Search for the cell housing the specified text and yield its [X, Y] center coordinate. 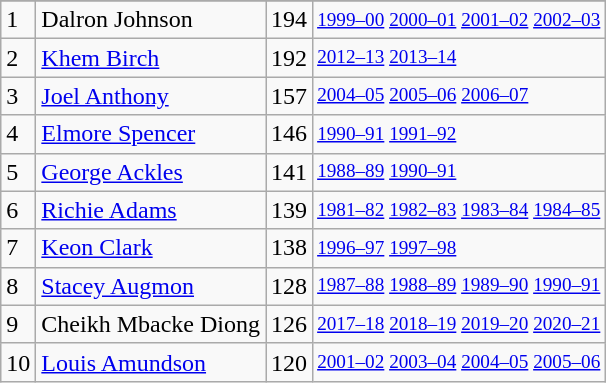
1988–89 1990–91 [459, 172]
3 [18, 96]
157 [290, 96]
1981–82 1982–83 1983–84 1984–85 [459, 210]
194 [290, 20]
Elmore Spencer [151, 134]
2 [18, 58]
8 [18, 286]
2004–05 2005–06 2006–07 [459, 96]
Louis Amundson [151, 362]
2012–13 2013–14 [459, 58]
1990–91 1991–92 [459, 134]
Stacey Augmon [151, 286]
9 [18, 324]
7 [18, 248]
Keon Clark [151, 248]
2001–02 2003–04 2004–05 2005–06 [459, 362]
2017–18 2018–19 2019–20 2020–21 [459, 324]
Dalron Johnson [151, 20]
George Ackles [151, 172]
6 [18, 210]
Joel Anthony [151, 96]
120 [290, 362]
139 [290, 210]
128 [290, 286]
192 [290, 58]
10 [18, 362]
5 [18, 172]
1987–88 1988–89 1989–90 1990–91 [459, 286]
146 [290, 134]
1 [18, 20]
4 [18, 134]
Khem Birch [151, 58]
Cheikh Mbacke Diong [151, 324]
1999–00 2000–01 2001–02 2002–03 [459, 20]
126 [290, 324]
138 [290, 248]
1996–97 1997–98 [459, 248]
Richie Adams [151, 210]
141 [290, 172]
